Scan for the cell matching the given text and deliver its (X, Y) coordinate at center. 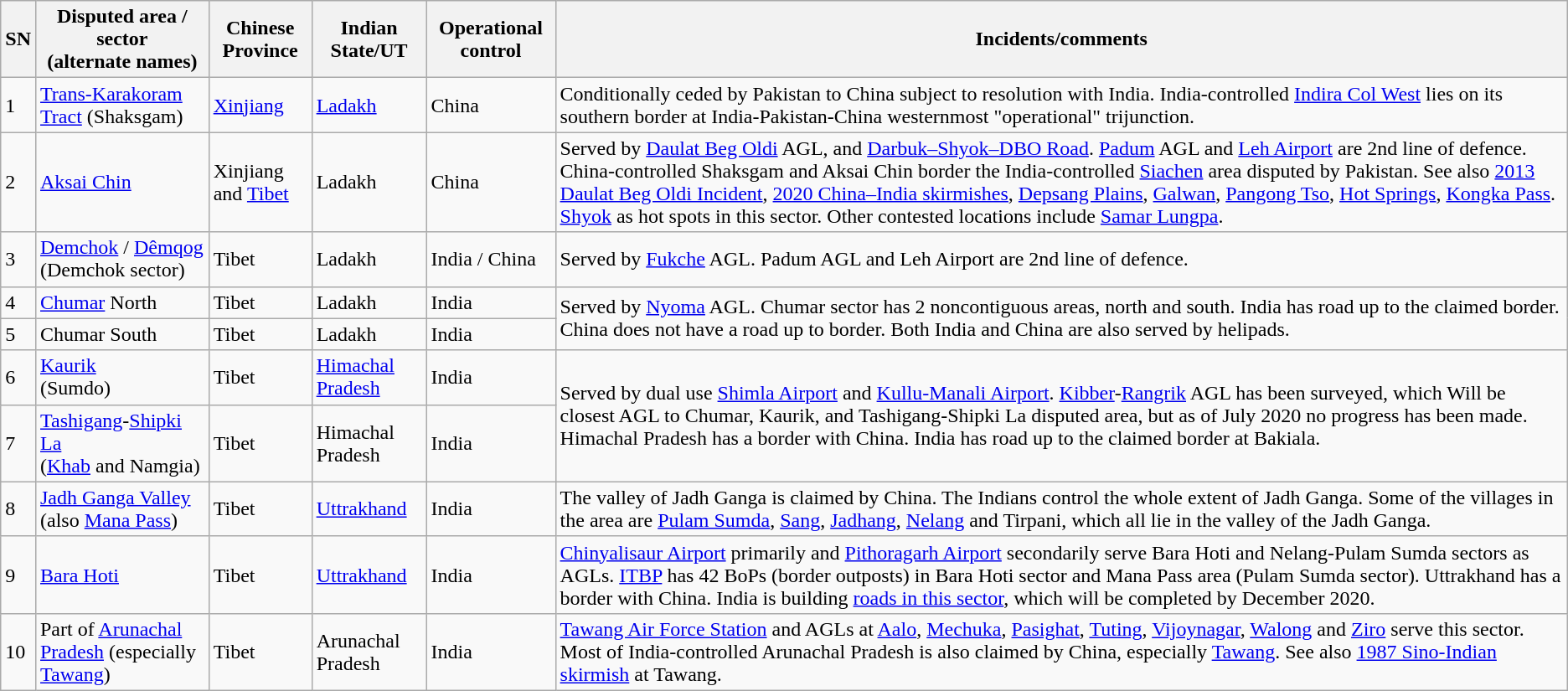
4 (18, 302)
Xinjiang and Tibet (260, 183)
5 (18, 334)
Jadh Ganga Valley(also Mana Pass) (122, 509)
SN (18, 39)
8 (18, 509)
Chinese Province (260, 39)
Demchok / Dêmqog (Demchok sector) (122, 260)
Bara Hoti (122, 575)
India / China (491, 260)
2 (18, 183)
Chumar South (122, 334)
Tashigang-Shipki La(Khab and Namgia) (122, 443)
10 (18, 652)
Indian State/UT (369, 39)
Disputed area / sector(alternate names) (122, 39)
7 (18, 443)
Part of Arunachal Pradesh (especially Tawang) (122, 652)
Operational control (491, 39)
Trans-Karakoram Tract (Shaksgam) (122, 106)
6 (18, 377)
Served by Fukche AGL. Padum AGL and Leh Airport are 2nd line of defence. (1061, 260)
Kaurik(Sumdo) (122, 377)
Xinjiang (260, 106)
3 (18, 260)
Incidents/comments (1061, 39)
Chumar North (122, 302)
9 (18, 575)
1 (18, 106)
Arunachal Pradesh (369, 652)
Aksai Chin (122, 183)
